Return the (x, y) coordinate for the center point of the cell that contains the specified text.  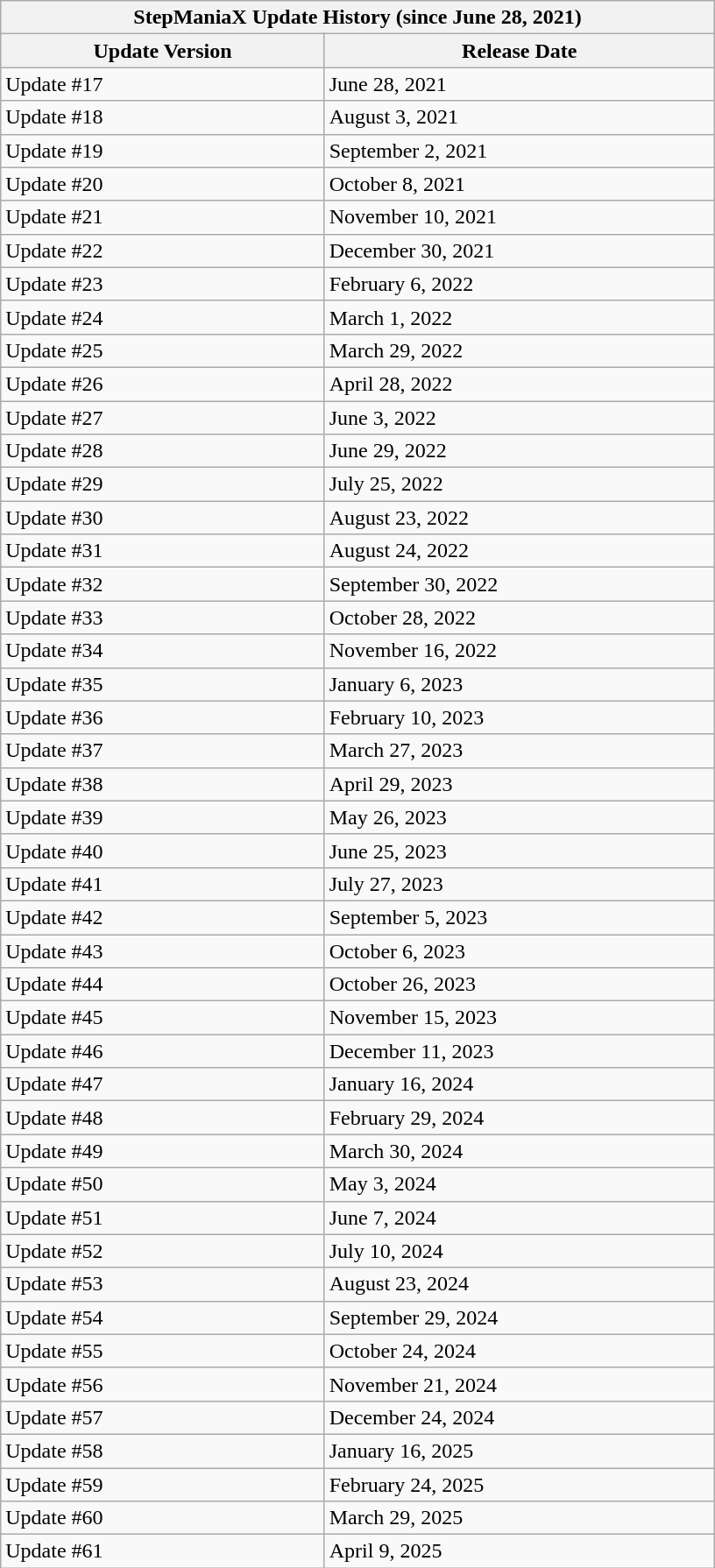
September 2, 2021 (519, 151)
June 29, 2022 (519, 451)
February 6, 2022 (519, 284)
April 9, 2025 (519, 1551)
Update #26 (163, 384)
Update #55 (163, 1351)
November 16, 2022 (519, 651)
Update #53 (163, 1284)
Update #61 (163, 1551)
July 25, 2022 (519, 484)
Update #39 (163, 817)
Update #17 (163, 84)
June 3, 2022 (519, 418)
December 11, 2023 (519, 1051)
October 8, 2021 (519, 184)
October 24, 2024 (519, 1351)
Update #22 (163, 251)
Update #60 (163, 1518)
Update #52 (163, 1251)
Update #31 (163, 551)
August 23, 2022 (519, 518)
Update #40 (163, 851)
Update #47 (163, 1084)
Update #59 (163, 1485)
February 24, 2025 (519, 1485)
October 26, 2023 (519, 985)
June 28, 2021 (519, 84)
May 26, 2023 (519, 817)
December 24, 2024 (519, 1417)
October 6, 2023 (519, 950)
August 23, 2024 (519, 1284)
September 5, 2023 (519, 917)
Update #43 (163, 950)
Update #30 (163, 518)
Update #29 (163, 484)
Update #57 (163, 1417)
Update #48 (163, 1118)
Update #44 (163, 985)
Update #34 (163, 651)
Update #20 (163, 184)
March 27, 2023 (519, 751)
November 21, 2024 (519, 1384)
February 10, 2023 (519, 717)
September 29, 2024 (519, 1317)
Update Version (163, 51)
November 15, 2023 (519, 1018)
Update #45 (163, 1018)
Update #36 (163, 717)
February 29, 2024 (519, 1118)
January 6, 2023 (519, 684)
Update #24 (163, 317)
Update #49 (163, 1151)
August 24, 2022 (519, 551)
Update #19 (163, 151)
Update #27 (163, 418)
September 30, 2022 (519, 584)
Update #54 (163, 1317)
August 3, 2021 (519, 117)
Update #33 (163, 618)
Update #23 (163, 284)
Update #58 (163, 1451)
Update #25 (163, 350)
March 29, 2022 (519, 350)
Release Date (519, 51)
Update #32 (163, 584)
Update #21 (163, 217)
October 28, 2022 (519, 618)
Update #42 (163, 917)
June 25, 2023 (519, 851)
Update #35 (163, 684)
Update #46 (163, 1051)
December 30, 2021 (519, 251)
July 10, 2024 (519, 1251)
Update #18 (163, 117)
January 16, 2025 (519, 1451)
Update #37 (163, 751)
Update #28 (163, 451)
March 1, 2022 (519, 317)
January 16, 2024 (519, 1084)
March 30, 2024 (519, 1151)
May 3, 2024 (519, 1184)
StepManiaX Update History (since June 28, 2021) (357, 18)
Update #56 (163, 1384)
Update #51 (163, 1218)
April 29, 2023 (519, 784)
June 7, 2024 (519, 1218)
Update #50 (163, 1184)
July 27, 2023 (519, 884)
November 10, 2021 (519, 217)
Update #41 (163, 884)
April 28, 2022 (519, 384)
March 29, 2025 (519, 1518)
Update #38 (163, 784)
